Return [X, Y] of the center of cell containing provided text 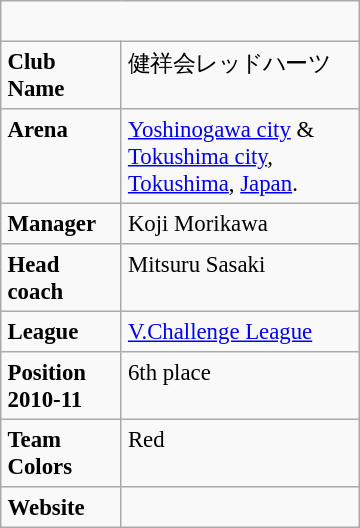
Club Name [61, 75]
V.Challenge League [240, 331]
Yoshinogawa city & Tokushima city, Tokushima, Japan. [240, 156]
Manager [61, 223]
Team Colors [61, 453]
Koji Morikawa [240, 223]
Head coach [61, 278]
Mitsuru Sasaki [240, 278]
Website [61, 507]
Red [240, 453]
6th place [240, 386]
Arena [61, 156]
League [61, 331]
健祥会レッドハーツ [240, 75]
Position 2010-11 [61, 386]
